Capture the cell that displays the provided text and extract its [x, y] central coordinate. 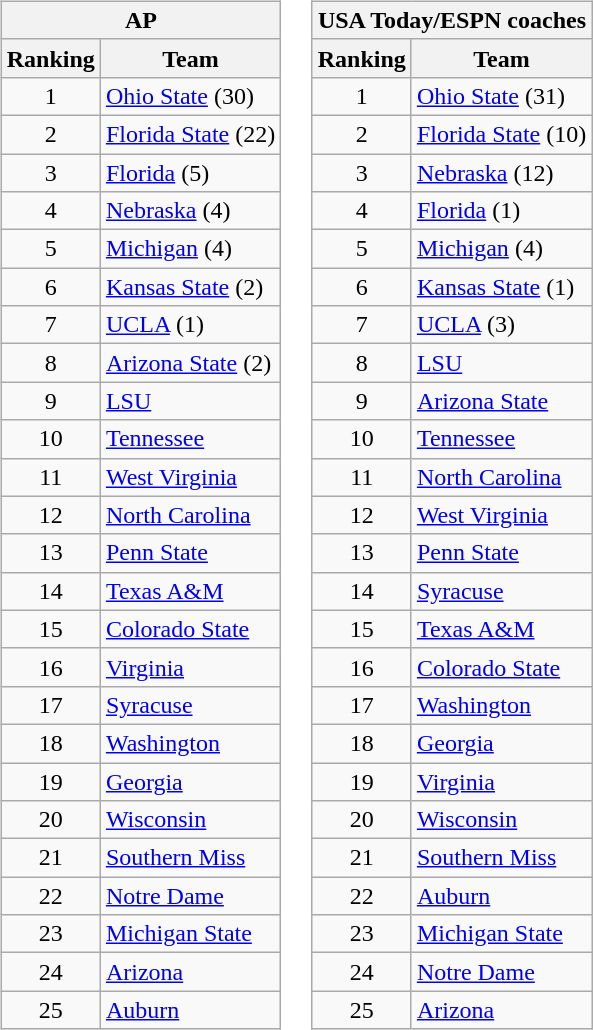
Nebraska (4) [190, 211]
AP [140, 20]
USA Today/ESPN coaches [452, 20]
Florida (1) [501, 211]
Kansas State (2) [190, 287]
Arizona State [501, 401]
Arizona State (2) [190, 363]
Ohio State (31) [501, 96]
Ohio State (30) [190, 96]
Nebraska (12) [501, 173]
UCLA (3) [501, 325]
Florida (5) [190, 173]
Florida State (22) [190, 134]
Kansas State (1) [501, 287]
Florida State (10) [501, 134]
UCLA (1) [190, 325]
